Return the (X, Y) coordinate for the center point of the cell that contains the specified text.  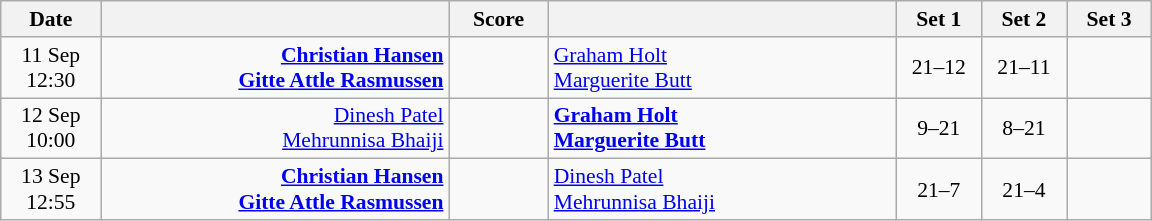
11 Sep12:30 (51, 68)
21–11 (1024, 68)
Set 3 (1108, 19)
21–12 (938, 68)
13 Sep12:55 (51, 190)
21–4 (1024, 190)
9–21 (938, 128)
21–7 (938, 190)
Date (51, 19)
Set 1 (938, 19)
12 Sep10:00 (51, 128)
Score (498, 19)
8–21 (1024, 128)
Set 2 (1024, 19)
